From the cell containing the given text, extract its center point as [X, Y] coordinate. 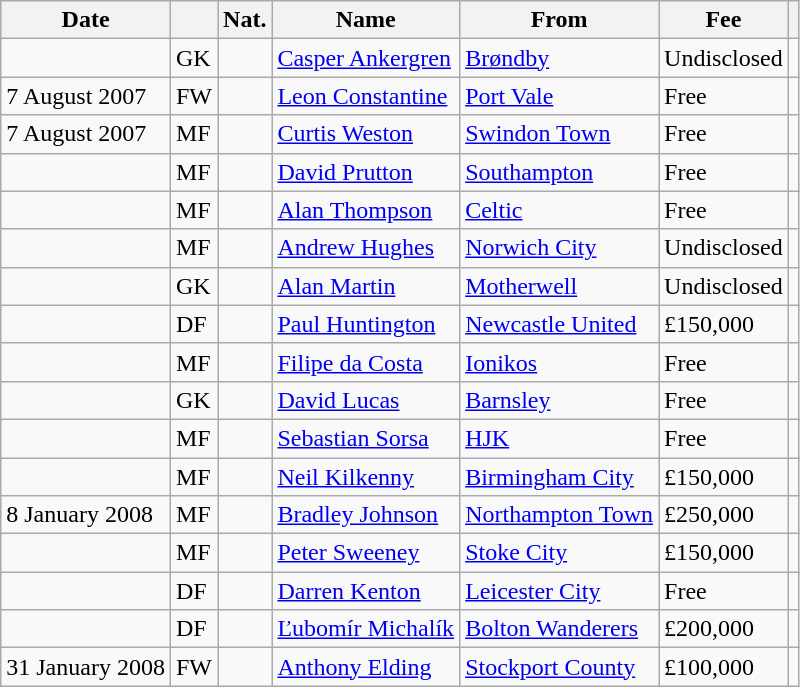
Stoke City [560, 553]
Leon Constantine [366, 96]
David Prutton [366, 172]
Andrew Hughes [366, 248]
Ionikos [560, 362]
Neil Kilkenny [366, 477]
Southampton [560, 172]
Darren Kenton [366, 591]
8 January 2008 [86, 515]
From [560, 20]
Port Vale [560, 96]
Swindon Town [560, 134]
Fee [724, 20]
Motherwell [560, 286]
Bolton Wanderers [560, 629]
Date [86, 20]
Celtic [560, 210]
Alan Martin [366, 286]
Bradley Johnson [366, 515]
Curtis Weston [366, 134]
Brøndby [560, 58]
Stockport County [560, 667]
Leicester City [560, 591]
Paul Huntington [366, 324]
Alan Thompson [366, 210]
£100,000 [724, 667]
Birmingham City [560, 477]
David Lucas [366, 400]
Northampton Town [560, 515]
£250,000 [724, 515]
£200,000 [724, 629]
HJK [560, 438]
Newcastle United [560, 324]
Norwich City [560, 248]
Ľubomír Michalík [366, 629]
Peter Sweeney [366, 553]
Barnsley [560, 400]
Name [366, 20]
31 January 2008 [86, 667]
Anthony Elding [366, 667]
Filipe da Costa [366, 362]
Sebastian Sorsa [366, 438]
Nat. [245, 20]
Casper Ankergren [366, 58]
